Return [X, Y] of the center of cell containing provided text 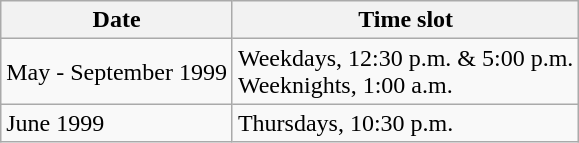
Date [117, 20]
June 1999 [117, 123]
Thursdays, 10:30 p.m. [405, 123]
Time slot [405, 20]
May - September 1999 [117, 72]
Weekdays, 12:30 p.m. & 5:00 p.m.Weeknights, 1:00 a.m. [405, 72]
